Pinpoint the cell where the given text exists, returning its (x, y) midpoint coordinate. 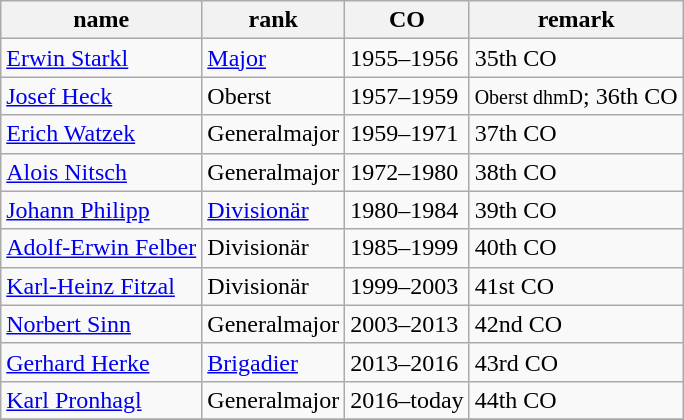
Major (274, 58)
Erich Watzek (102, 134)
1955–1956 (407, 58)
1957–1959 (407, 96)
rank (274, 20)
Alois Nitsch (102, 172)
42nd CO (576, 324)
name (102, 20)
44th CO (576, 400)
43rd CO (576, 362)
41st CO (576, 286)
Adolf-Erwin Felber (102, 248)
2003–2013 (407, 324)
Johann Philipp (102, 210)
35th CO (576, 58)
2013–2016 (407, 362)
CO (407, 20)
Oberst dhmD; 36th CO (576, 96)
38th CO (576, 172)
40th CO (576, 248)
1985–1999 (407, 248)
Karl-Heinz Fitzal (102, 286)
Brigadier (274, 362)
39th CO (576, 210)
Erwin Starkl (102, 58)
1980–1984 (407, 210)
1972–1980 (407, 172)
1999–2003 (407, 286)
37th CO (576, 134)
2016–today (407, 400)
Josef Heck (102, 96)
Karl Pronhagl (102, 400)
1959–1971 (407, 134)
Norbert Sinn (102, 324)
Gerhard Herke (102, 362)
Oberst (274, 96)
remark (576, 20)
